Locate the cell with the specified text and output its [X, Y] center coordinate. 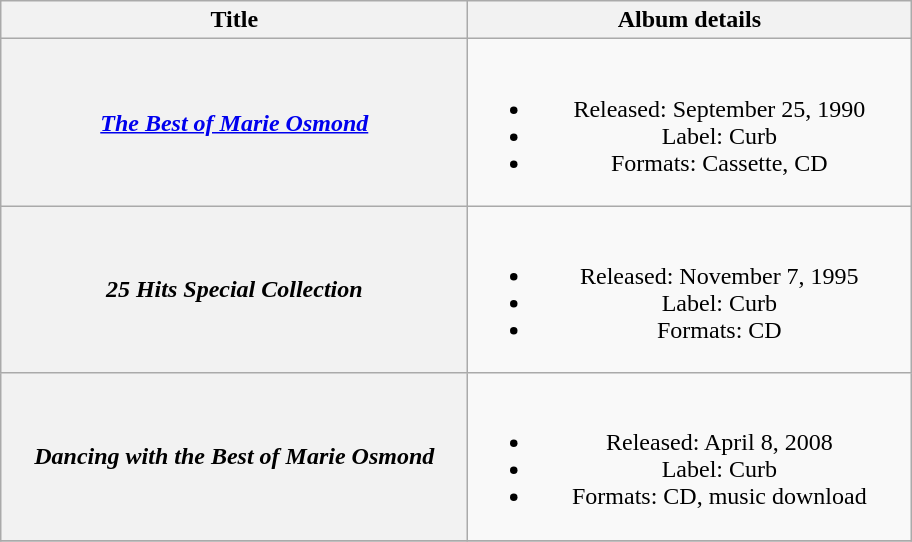
Album details [690, 20]
25 Hits Special Collection [234, 290]
Released: November 7, 1995Label: CurbFormats: CD [690, 290]
The Best of Marie Osmond [234, 122]
Title [234, 20]
Dancing with the Best of Marie Osmond [234, 456]
Released: September 25, 1990Label: CurbFormats: Cassette, CD [690, 122]
Released: April 8, 2008Label: CurbFormats: CD, music download [690, 456]
